Search for the cell housing the specified text and yield its (X, Y) center coordinate. 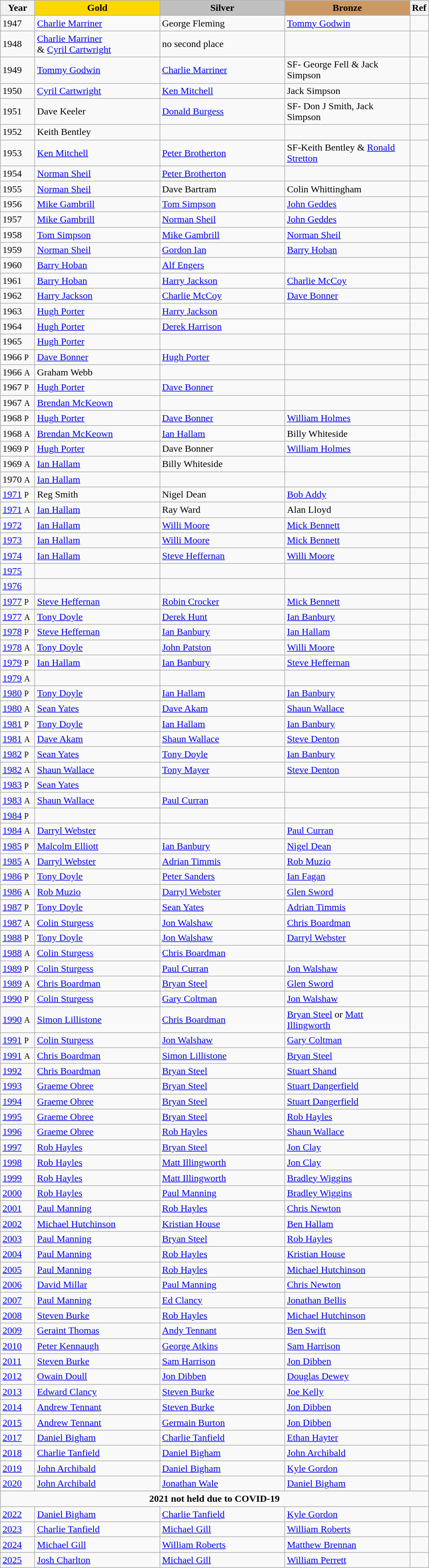
1985 P (18, 846)
1977 A (18, 617)
1974 (18, 556)
Douglas Dewey (347, 1376)
1982 A (18, 770)
1952 (18, 132)
Reg Smith (97, 495)
2018 (18, 1453)
1980 A (18, 708)
2002 (18, 1223)
Ian Fagan (347, 877)
1995 (18, 1117)
Jack Simpson (347, 91)
1969 P (18, 449)
1994 (18, 1101)
Andy Tennant (223, 1331)
2004 (18, 1254)
1955 (18, 189)
Tony Mayer (223, 770)
1990 A (18, 1020)
Year (18, 8)
Gold (97, 8)
Matthew Brennan (347, 1545)
1972 (18, 525)
1985 A (18, 861)
2011 (18, 1361)
1984 P (18, 816)
Malcolm Elliott (97, 846)
David Millar (97, 1285)
1982 P (18, 754)
Graham Webb (97, 372)
Bronze (347, 8)
1990 P (18, 999)
1986 A (18, 892)
1954 (18, 173)
George Fleming (223, 23)
Peter Kennaugh (97, 1346)
1964 (18, 326)
1989 A (18, 984)
1996 (18, 1132)
Stuart Shand (347, 1071)
1959 (18, 250)
Cyril Cartwright (97, 91)
1999 (18, 1178)
1991 A (18, 1056)
2020 (18, 1484)
Jonathan Bellis (347, 1300)
1975 (18, 571)
1961 (18, 281)
Ed Clancy (223, 1300)
1953 (18, 153)
Ben Hallam (347, 1223)
Ben Swift (347, 1331)
1971 A (18, 510)
1978 A (18, 647)
2009 (18, 1331)
SF- Don J Smith, Jack Simpson (347, 112)
1966 A (18, 372)
Jonathan Wale (223, 1484)
1978 P (18, 632)
1968 P (18, 418)
1967 P (18, 387)
Ref (419, 8)
2023 (18, 1529)
2021 not held due to COVID-19 (214, 1499)
2024 (18, 1545)
Colin Whittingham (347, 189)
1956 (18, 204)
1991 P (18, 1040)
Derek Harrison (223, 326)
1983 A (18, 800)
1963 (18, 311)
1992 (18, 1071)
1967 A (18, 403)
2014 (18, 1407)
Alf Engers (223, 265)
1986 P (18, 877)
Derek Hunt (223, 617)
1970 A (18, 479)
1997 (18, 1147)
1989 P (18, 968)
2017 (18, 1438)
1981 P (18, 724)
2010 (18, 1346)
2001 (18, 1208)
1988 A (18, 953)
1971 P (18, 495)
Peter Sanders (223, 877)
1981 A (18, 739)
1958 (18, 235)
John Patston (223, 647)
1993 (18, 1086)
1983 P (18, 785)
1951 (18, 112)
Germain Burton (223, 1422)
1969 A (18, 464)
Bob Addy (347, 495)
1950 (18, 91)
1973 (18, 540)
Keith Bentley (97, 132)
1979 P (18, 663)
1947 (18, 23)
Geraint Thomas (97, 1331)
Edward Clancy (97, 1392)
Josh Charlton (97, 1560)
Joe Kelly (347, 1392)
2019 (18, 1468)
Ethan Hayter (347, 1438)
Donald Burgess (223, 112)
2006 (18, 1285)
1987 P (18, 907)
2007 (18, 1300)
1979 A (18, 678)
SF- George Fell & Jack Simpson (347, 70)
2000 (18, 1193)
1949 (18, 70)
Owain Doull (97, 1376)
Robin Crocker (223, 602)
Dave Keeler (97, 112)
1948 (18, 44)
1987 A (18, 922)
Gordon Ian (223, 250)
1968 A (18, 433)
Dave Bartram (223, 189)
2025 (18, 1560)
no second place (223, 44)
1988 P (18, 938)
1977 P (18, 602)
2022 (18, 1514)
2012 (18, 1376)
SF-Keith Bentley & Ronald Stretton (347, 153)
1998 (18, 1162)
1984 A (18, 831)
2013 (18, 1392)
Alan Lloyd (347, 510)
2005 (18, 1270)
Ray Ward (223, 510)
George Atkins (223, 1346)
1976 (18, 586)
2008 (18, 1315)
2015 (18, 1422)
1957 (18, 219)
1965 (18, 342)
Bryan Steel or Matt Illingworth (347, 1020)
1966 P (18, 357)
William Perrett (347, 1560)
Silver (223, 8)
1980 P (18, 693)
1962 (18, 296)
Charlie Marriner & Cyril Cartwright (97, 44)
2003 (18, 1239)
1960 (18, 265)
